Search for the cell housing the specified text and yield its [X, Y] center coordinate. 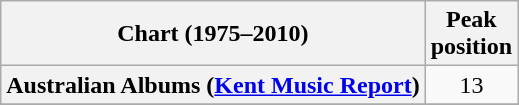
Peakposition [471, 34]
13 [471, 85]
Australian Albums (Kent Music Report) [213, 85]
Chart (1975–2010) [213, 34]
